For the text-containing cell, return its midpoint in (X, Y) coordinate format. 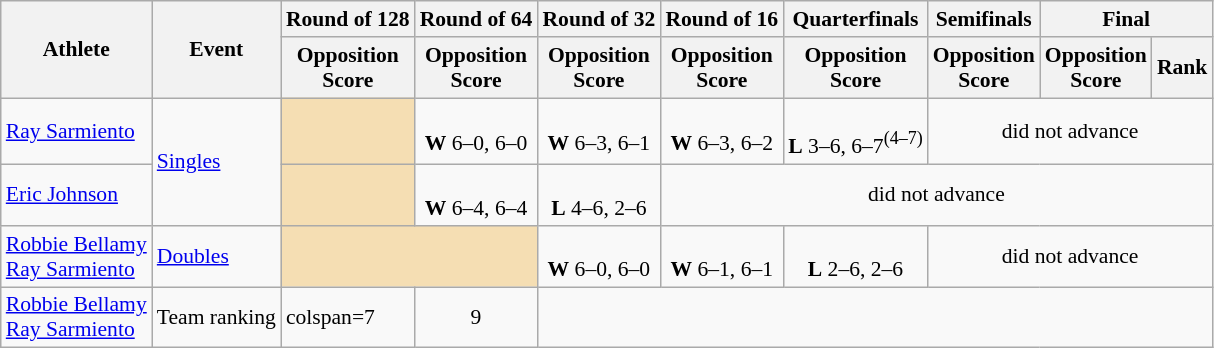
colspan=7 (348, 318)
Round of 16 (722, 19)
W 6–3, 6–1 (598, 132)
Semifinals (984, 19)
Rank (1182, 68)
L 2–6, 2–6 (855, 256)
W 6–1, 6–1 (722, 256)
Eric Johnson (76, 196)
L 3–6, 6–7(4–7) (855, 132)
Doubles (216, 256)
W 6–3, 6–2 (722, 132)
Round of 64 (476, 19)
Singles (216, 162)
Round of 128 (348, 19)
Round of 32 (598, 19)
Event (216, 50)
9 (476, 318)
Quarterfinals (855, 19)
Team ranking (216, 318)
L 4–6, 2–6 (598, 196)
Athlete (76, 50)
Final (1126, 19)
Ray Sarmiento (76, 132)
W 6–4, 6–4 (476, 196)
